From the cell containing the given text, extract its center point as [X, Y] coordinate. 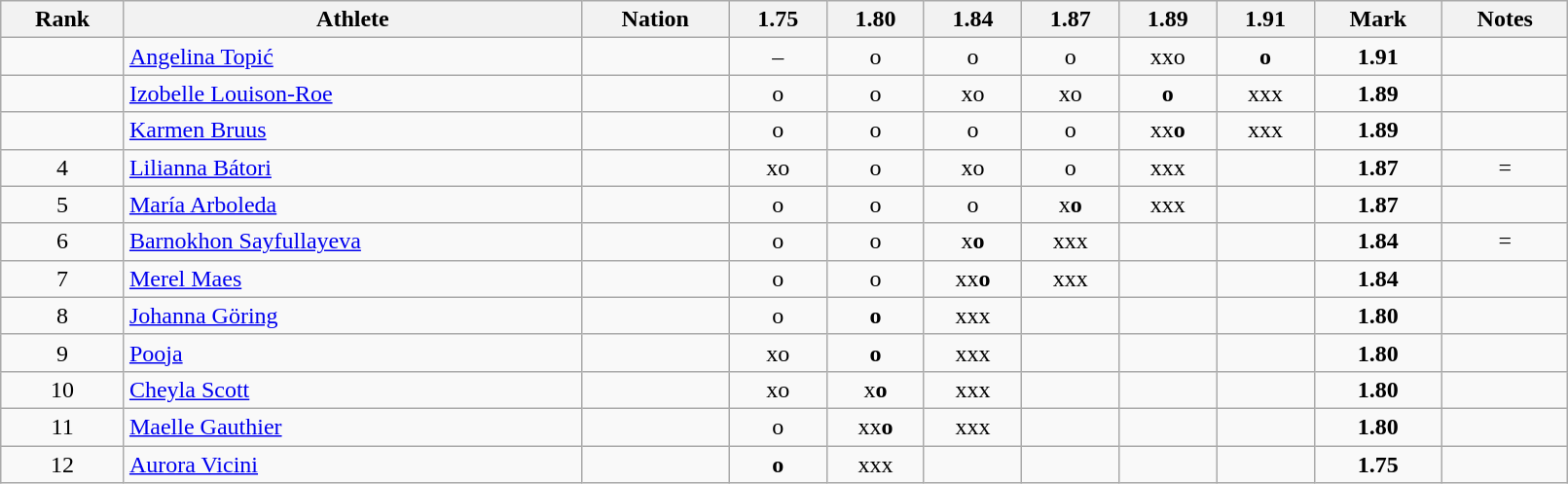
María Arboleda [352, 205]
5 [62, 205]
4 [62, 168]
Angelina Topić [352, 56]
Johanna Göring [352, 316]
Rank [62, 19]
Barnokhon Sayfullayeva [352, 242]
Nation [655, 19]
10 [62, 390]
Merel Maes [352, 279]
Notes [1505, 19]
Karmen Bruus [352, 130]
Athlete [352, 19]
6 [62, 242]
– [778, 56]
12 [62, 465]
7 [62, 279]
8 [62, 316]
Pooja [352, 353]
Lilianna Bátori [352, 168]
11 [62, 427]
Aurora Vicini [352, 465]
Mark [1378, 19]
Cheyla Scott [352, 390]
Izobelle Louison-Roe [352, 93]
Maelle Gauthier [352, 427]
9 [62, 353]
